Output the [X, Y] coordinate of the center of the cell containing the given text.  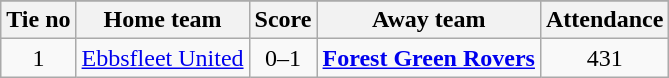
Forest Green Rovers [428, 58]
Away team [428, 20]
0–1 [283, 58]
Tie no [38, 20]
1 [38, 58]
Attendance [604, 20]
Ebbsfleet United [162, 58]
Score [283, 20]
431 [604, 58]
Home team [162, 20]
